Return (x, y) of the center of cell containing provided text 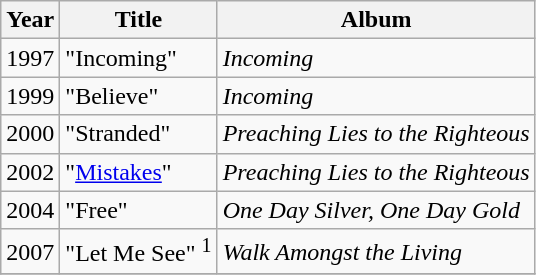
1997 (30, 58)
"Free" (138, 210)
Album (376, 20)
Walk Amongst the Living (376, 252)
"Stranded" (138, 134)
Year (30, 20)
"Let Me See" 1 (138, 252)
"Believe" (138, 96)
One Day Silver, One Day Gold (376, 210)
2002 (30, 172)
2004 (30, 210)
Title (138, 20)
1999 (30, 96)
"Mistakes" (138, 172)
2007 (30, 252)
"Incoming" (138, 58)
2000 (30, 134)
